Return the (x, y) coordinate for the center point of the cell that contains the specified text.  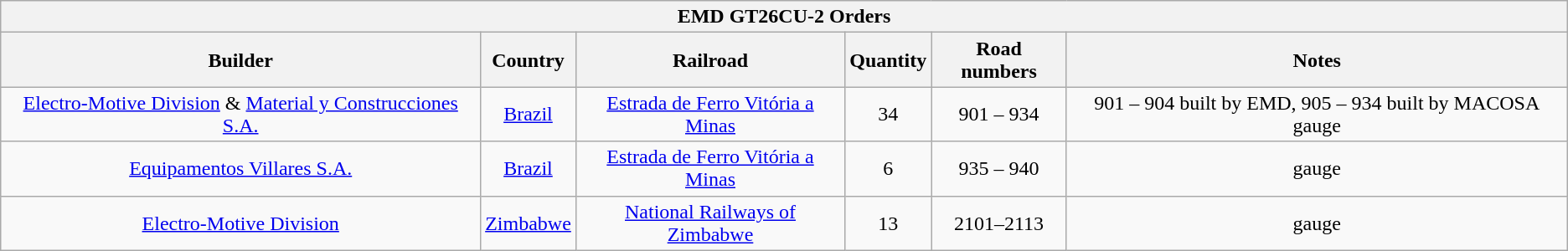
34 (888, 114)
935 – 940 (999, 169)
Electro-Motive Division & Material y Construcciones S.A. (241, 114)
Quantity (888, 60)
Notes (1317, 60)
Electro-Motive Division (241, 223)
901 – 904 built by EMD, 905 – 934 built by MACOSA gauge (1317, 114)
Equipamentos Villares S.A. (241, 169)
13 (888, 223)
Zimbabwe (529, 223)
901 – 934 (999, 114)
2101–2113 (999, 223)
EMD GT26CU-2 Orders (784, 17)
Railroad (710, 60)
Country (529, 60)
Builder (241, 60)
Road numbers (999, 60)
6 (888, 169)
National Railways of Zimbabwe (710, 223)
